Detect which cell encompasses the target text, then output its [X, Y] center coordinate. 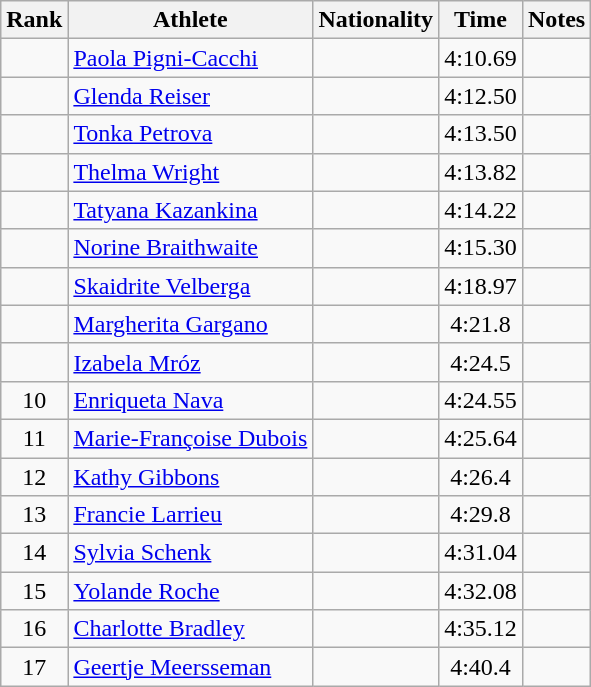
Athlete [190, 20]
13 [34, 515]
Rank [34, 20]
Yolande Roche [190, 591]
Sylvia Schenk [190, 553]
16 [34, 629]
4:40.4 [481, 667]
4:32.08 [481, 591]
Notes [556, 20]
Izabela Mróz [190, 362]
4:13.82 [481, 172]
Tonka Petrova [190, 134]
Margherita Gargano [190, 324]
4:13.50 [481, 134]
Norine Braithwaite [190, 248]
17 [34, 667]
4:26.4 [481, 477]
Tatyana Kazankina [190, 210]
4:25.64 [481, 438]
Francie Larrieu [190, 515]
Time [481, 20]
4:15.30 [481, 248]
Geertje Meersseman [190, 667]
4:10.69 [481, 58]
14 [34, 553]
11 [34, 438]
4:29.8 [481, 515]
4:31.04 [481, 553]
15 [34, 591]
4:24.55 [481, 400]
Enriqueta Nava [190, 400]
Marie-Françoise Dubois [190, 438]
4:12.50 [481, 96]
Paola Pigni-Cacchi [190, 58]
Nationality [376, 20]
12 [34, 477]
4:35.12 [481, 629]
Glenda Reiser [190, 96]
Skaidrite Velberga [190, 286]
4:21.8 [481, 324]
Kathy Gibbons [190, 477]
Charlotte Bradley [190, 629]
10 [34, 400]
4:24.5 [481, 362]
4:18.97 [481, 286]
Thelma Wright [190, 172]
4:14.22 [481, 210]
